Return the (x, y) coordinate for the center point of the cell that contains the specified text.  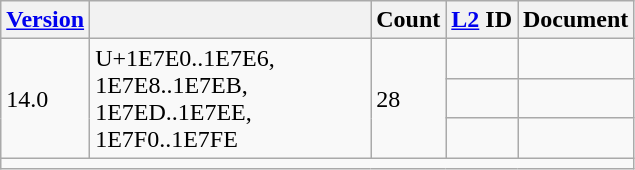
28 (408, 98)
Count (408, 20)
14.0 (46, 98)
Version (46, 20)
L2 ID (482, 20)
U+1E7E0..1E7E6, 1E7E8..1E7EB, 1E7ED..1E7EE, 1E7F0..1E7FE (230, 98)
Document (576, 20)
